Identify which cell holds the provided text, then report its (x, y) central coordinate. 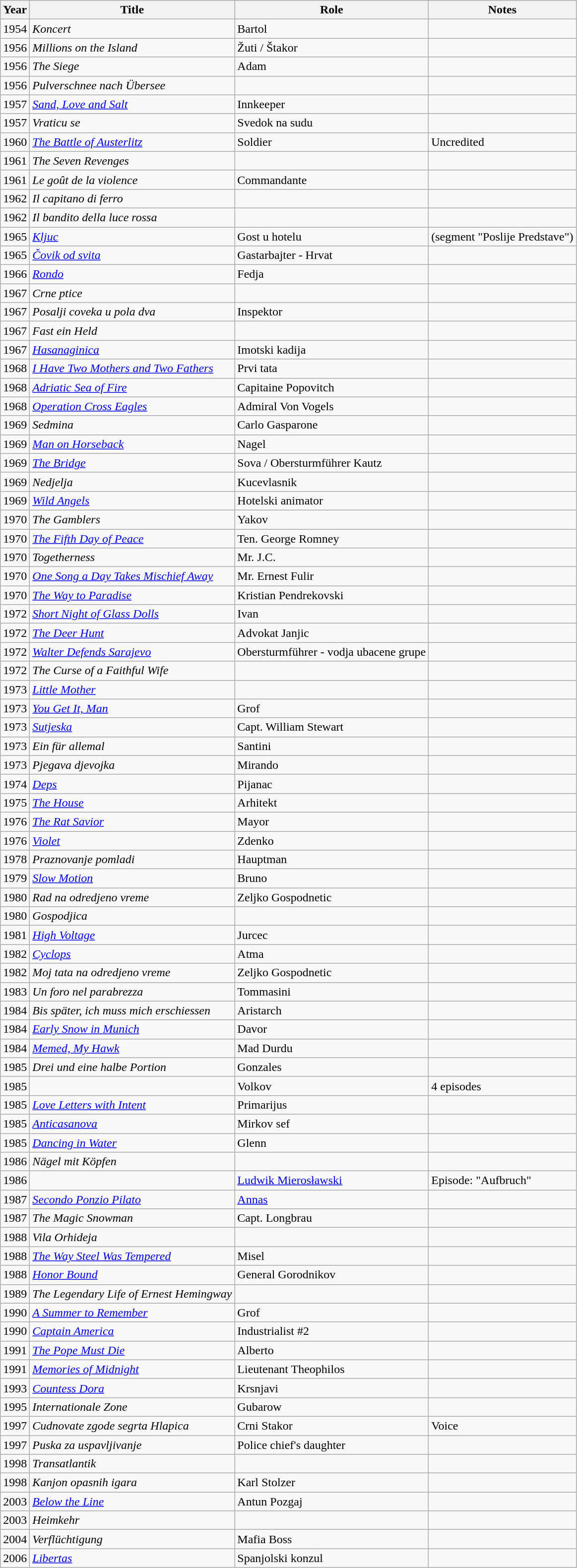
Violet (132, 841)
Obersturmführer - vodja ubacene grupe (331, 652)
Kanjon opasnih igara (132, 1483)
Fedja (331, 274)
Uncredited (502, 142)
1981 (15, 935)
2006 (15, 1558)
Antun Pozgaj (331, 1502)
Nedjelja (132, 482)
Dancing in Water (132, 1142)
Primarijus (331, 1105)
Advokat Janjic (331, 633)
Lieutenant Theophilos (331, 1369)
Role (331, 10)
Memories of Midnight (132, 1369)
Vraticu se (132, 123)
Deps (132, 784)
1989 (15, 1294)
Crne ptice (132, 293)
The House (132, 803)
Atma (331, 954)
Ten. George Romney (331, 538)
Secondo Ponzio Pilato (132, 1199)
1978 (15, 860)
Title (132, 10)
General Gorodnikov (331, 1275)
Nagel (331, 444)
Heimkehr (132, 1520)
Prvi tata (331, 369)
Year (15, 10)
Memed, My Hawk (132, 1048)
Puska za uspavljivanje (132, 1445)
Adam (331, 66)
Admiral Von Vogels (331, 406)
Pjegava djevojka (132, 765)
Rondo (132, 274)
Santini (331, 746)
The Seven Revenges (132, 161)
Glenn (331, 1142)
The Siege (132, 66)
Innkeeper (331, 104)
1966 (15, 274)
Il bandito della luce rossa (132, 217)
Mirkov sef (331, 1124)
Krsnjavi (331, 1388)
Davor (331, 1029)
The Bridge (132, 463)
The Rat Savior (132, 821)
Mafia Boss (331, 1539)
Millions on the Island (132, 48)
Rad na odredjeno vreme (132, 897)
Mr. J.C. (331, 558)
Aristarch (331, 1010)
Praznovanje pomladi (132, 860)
Anticasanova (132, 1124)
Kucevlasnik (331, 482)
Bis später, ich muss mich erschiessen (132, 1010)
Togetherness (132, 558)
Žuti / Štakor (331, 48)
Misel (331, 1256)
Posalji coveka u pola dva (132, 312)
Čovik od svita (132, 255)
Wild Angels (132, 501)
Slow Motion (132, 878)
Zdenko (331, 841)
Carlo Gasparone (331, 425)
Operation Cross Eagles (132, 406)
Sutjeska (132, 727)
Below the Line (132, 1502)
The Gamblers (132, 519)
Gost u hotelu (331, 237)
Nägel mit Köpfen (132, 1162)
Pulverschnee nach Übersee (132, 85)
Svedok na sudu (331, 123)
Police chief's daughter (331, 1445)
1979 (15, 878)
Imotski kadija (331, 350)
Arhitekt (331, 803)
Jurcec (331, 935)
Captain America (132, 1331)
Short Night of Glass Dolls (132, 614)
2004 (15, 1539)
Capt. Longbrau (331, 1218)
Verflüchtigung (132, 1539)
Gonzales (331, 1067)
Kristian Pendrekovski (331, 595)
Early Snow in Munich (132, 1029)
Man on Horseback (132, 444)
The Legendary Life of Ernest Hemingway (132, 1294)
Soldier (331, 142)
Love Letters with Intent (132, 1105)
Mirando (331, 765)
Bruno (331, 878)
Hasanaginica (132, 350)
Alberto (331, 1350)
Mayor (331, 821)
Inspektor (331, 312)
Capitaine Popovitch (331, 387)
Notes (502, 10)
Le goût de la violence (132, 180)
The Pope Must Die (132, 1350)
A Summer to Remember (132, 1313)
Kljuc (132, 237)
Hauptman (331, 860)
Mr. Ernest Fulir (331, 576)
Honor Bound (132, 1275)
Il capitano di ferro (132, 198)
Capt. William Stewart (331, 727)
Gastarbajter - Hrvat (331, 255)
The Way to Paradise (132, 595)
Moj tata na odredjeno vreme (132, 973)
Hotelski animator (331, 501)
Little Mother (132, 690)
Voice (502, 1426)
Ivan (331, 614)
Spanjolski konzul (331, 1558)
You Get It, Man (132, 708)
Ludwik Mierosławski (331, 1181)
The Battle of Austerlitz (132, 142)
Bartol (331, 29)
Fast ein Held (132, 331)
Adriatic Sea of Fire (132, 387)
Koncert (132, 29)
Cyclops (132, 954)
1954 (15, 29)
Commandante (331, 180)
Ein für allemal (132, 746)
(segment "Poslije Predstave") (502, 237)
Mad Durdu (331, 1048)
The Fifth Day of Peace (132, 538)
The Way Steel Was Tempered (132, 1256)
Tommasini (331, 992)
The Magic Snowman (132, 1218)
The Deer Hunt (132, 633)
Sova / Obersturmführer Kautz (331, 463)
Volkov (331, 1086)
Internationale Zone (132, 1407)
I Have Two Mothers and Two Fathers (132, 369)
Walter Defends Sarajevo (132, 652)
Countess Dora (132, 1388)
Crni Stakor (331, 1426)
Yakov (331, 519)
The Curse of a Faithful Wife (132, 671)
Sedmina (132, 425)
1974 (15, 784)
Industrialist #2 (331, 1331)
One Song a Day Takes Mischief Away (132, 576)
1993 (15, 1388)
Sand, Love and Salt (132, 104)
Un foro nel parabrezza (132, 992)
1983 (15, 992)
Drei und eine halbe Portion (132, 1067)
Episode: "Aufbruch" (502, 1181)
1975 (15, 803)
Transatlantik (132, 1464)
1995 (15, 1407)
Gubarow (331, 1407)
4 episodes (502, 1086)
Pijanac (331, 784)
1960 (15, 142)
Cudnovate zgode segrta Hlapica (132, 1426)
High Voltage (132, 935)
Karl Stolzer (331, 1483)
Libertas (132, 1558)
Annas (331, 1199)
Gospodjica (132, 916)
Vila Orhideja (132, 1237)
